Locate the cell with the specified text and output its [X, Y] center coordinate. 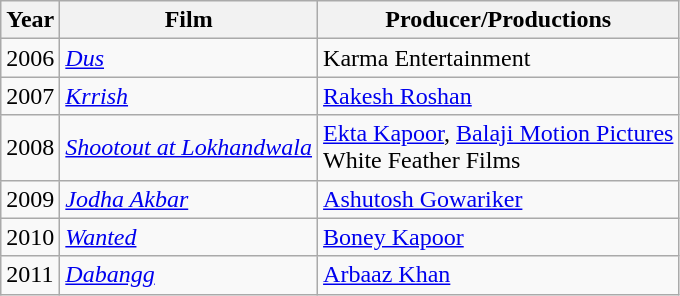
Arbaaz Khan [498, 275]
Year [30, 20]
Producer/Productions [498, 20]
Wanted [189, 237]
Dabangg [189, 275]
2008 [30, 148]
Shootout at Lokhandwala [189, 148]
2010 [30, 237]
Jodha Akbar [189, 199]
Film [189, 20]
Dus [189, 58]
Ashutosh Gowariker [498, 199]
2009 [30, 199]
Krrish [189, 96]
2011 [30, 275]
2007 [30, 96]
Boney Kapoor [498, 237]
Ekta Kapoor, Balaji Motion PicturesWhite Feather Films [498, 148]
Rakesh Roshan [498, 96]
2006 [30, 58]
Karma Entertainment [498, 58]
